Return (x, y) of the center of cell containing provided text 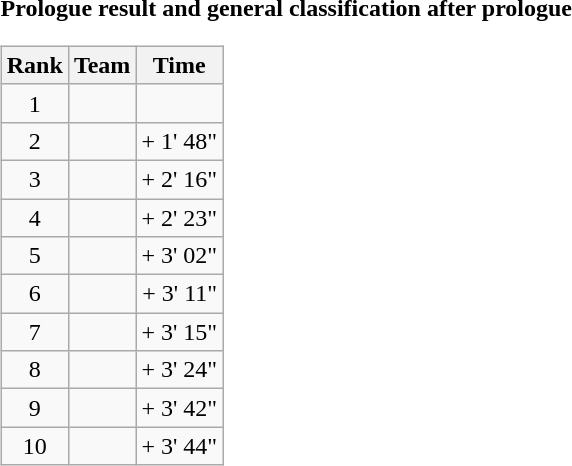
+ 2' 23" (180, 217)
Time (180, 65)
10 (34, 446)
8 (34, 370)
Rank (34, 65)
Team (102, 65)
+ 3' 02" (180, 256)
6 (34, 294)
3 (34, 179)
2 (34, 141)
+ 3' 11" (180, 294)
7 (34, 332)
4 (34, 217)
+ 3' 42" (180, 408)
+ 1' 48" (180, 141)
1 (34, 103)
+ 3' 24" (180, 370)
5 (34, 256)
+ 2' 16" (180, 179)
9 (34, 408)
+ 3' 15" (180, 332)
+ 3' 44" (180, 446)
